Search for the cell housing the specified text and yield its (x, y) center coordinate. 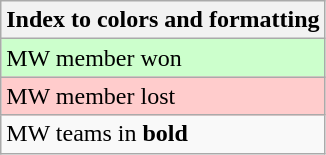
MW member lost (163, 96)
MW teams in bold (163, 134)
MW member won (163, 58)
Index to colors and formatting (163, 20)
